Search for the cell housing the specified text and yield its [x, y] center coordinate. 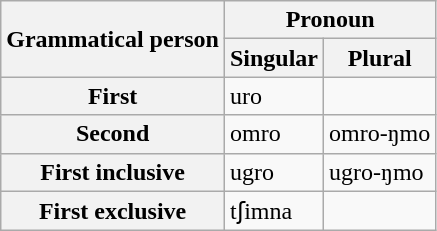
Plural [380, 58]
Pronoun [330, 20]
uro [274, 96]
Second [113, 134]
tʃimna [274, 211]
Singular [274, 58]
Grammatical person [113, 39]
omro-ŋmo [380, 134]
ugro-ŋmo [380, 172]
First [113, 96]
First exclusive [113, 211]
ugro [274, 172]
omro [274, 134]
First inclusive [113, 172]
